From the cell containing the given text, extract its center point as [x, y] coordinate. 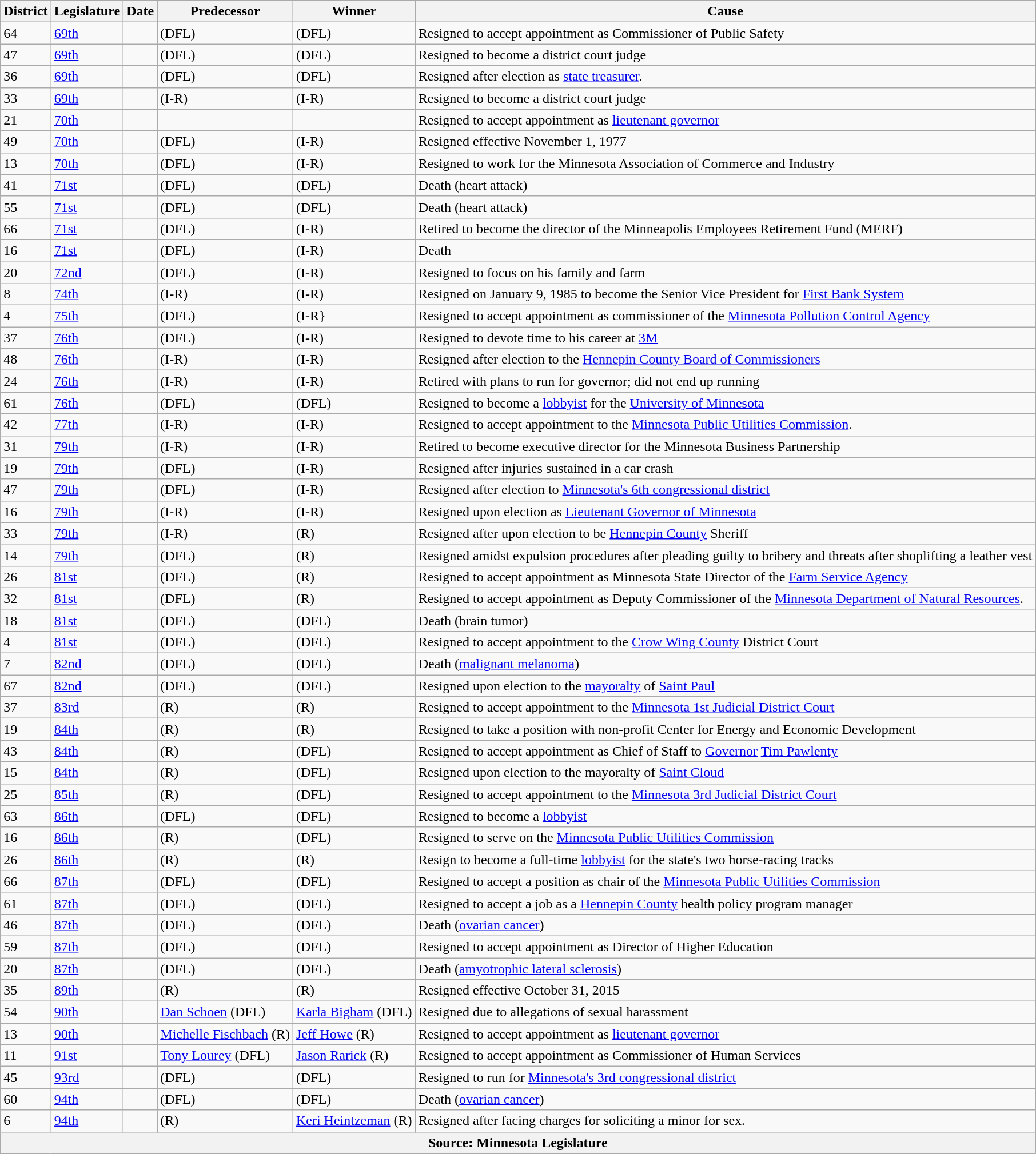
77th [87, 425]
85th [87, 794]
41 [26, 185]
31 [26, 446]
32 [26, 598]
Resigned after election to the Hennepin County Board of Commissioners [725, 360]
89th [87, 991]
Resigned to focus on his family and farm [725, 273]
Death (amyotrophic lateral sclerosis) [725, 969]
6 [26, 1121]
54 [26, 1012]
49 [26, 142]
Resigned upon election to the mayoralty of Saint Cloud [725, 773]
Resigned to accept appointment to the Crow Wing County District Court [725, 642]
75th [87, 316]
46 [26, 925]
63 [26, 816]
District [26, 11]
Dan Schoen (DFL) [225, 1012]
Resigned to become a lobbyist [725, 816]
Death (brain tumor) [725, 620]
Resigned to serve on the Minnesota Public Utilities Commission [725, 838]
Retired to become the director of the Minneapolis Employees Retirement Fund (MERF) [725, 229]
45 [26, 1077]
24 [26, 381]
Resigned to accept a job as a Hennepin County health policy program manager [725, 903]
Predecessor [225, 11]
Date [141, 11]
Michelle Fischbach (R) [225, 1034]
(I-R} [354, 316]
Resigned to work for the Minnesota Association of Commerce and Industry [725, 163]
Resigned to accept appointment as Chief of Staff to Governor Tim Pawlenty [725, 751]
Source: Minnesota Legislature [518, 1143]
Resigned effective November 1, 1977 [725, 142]
Resigned after facing charges for soliciting a minor for sex. [725, 1121]
Resigned to accept appointment as Commissioner of Public Safety [725, 33]
25 [26, 794]
Resigned upon election as Lieutenant Governor of Minnesota [725, 512]
36 [26, 77]
91st [87, 1056]
Resigned after election as state treasurer. [725, 77]
Resigned upon election to the mayoralty of Saint Paul [725, 686]
72nd [87, 273]
Resigned to accept appointment to the Minnesota Public Utilities Commission. [725, 425]
Retired to become executive director for the Minnesota Business Partnership [725, 446]
Winner [354, 11]
Keri Heintzeman (R) [354, 1121]
14 [26, 555]
59 [26, 947]
Legislature [87, 11]
Cause [725, 11]
Resigned to accept appointment as Deputy Commissioner of the Minnesota Department of Natural Resources. [725, 598]
8 [26, 294]
Resigned to devote time to his career at 3M [725, 338]
Resigned on January 9, 1985 to become the Senior Vice President for First Bank System [725, 294]
21 [26, 120]
Death (malignant melanoma) [725, 664]
35 [26, 991]
18 [26, 620]
15 [26, 773]
Resigned due to allegations of sexual harassment [725, 1012]
83rd [87, 708]
55 [26, 207]
Resigned to accept a position as chair of the Minnesota Public Utilities Commission [725, 881]
Death [725, 250]
74th [87, 294]
67 [26, 686]
Resigned to become a lobbyist for the University of Minnesota [725, 403]
7 [26, 664]
Resigned to run for Minnesota's 3rd congressional district [725, 1077]
Tony Lourey (DFL) [225, 1056]
Resigned to accept appointment as Minnesota State Director of the Farm Service Agency [725, 577]
Resigned to accept appointment to the Minnesota 3rd Judicial District Court [725, 794]
Resigned effective October 31, 2015 [725, 991]
Resigned to accept appointment as Commissioner of Human Services [725, 1056]
Resigned to accept appointment to the Minnesota 1st Judicial District Court [725, 708]
43 [26, 751]
Resigned to take a position with non-profit Center for Energy and Economic Development [725, 729]
Jeff Howe (R) [354, 1034]
Resigned amidst expulsion procedures after pleading guilty to bribery and threats after shoplifting a leather vest [725, 555]
Resigned to accept appointment as Director of Higher Education [725, 947]
60 [26, 1099]
48 [26, 360]
Resigned after injuries sustained in a car crash [725, 468]
Jason Rarick (R) [354, 1056]
42 [26, 425]
Retired with plans to run for governor; did not end up running [725, 381]
Resigned after election to Minnesota's 6th congressional district [725, 490]
Karla Bigham (DFL) [354, 1012]
11 [26, 1056]
Resigned after upon election to be Hennepin County Sheriff [725, 533]
64 [26, 33]
93rd [87, 1077]
Resigned to accept appointment as commissioner of the Minnesota Pollution Control Agency [725, 316]
Resign to become a full-time lobbyist for the state's two horse-racing tracks [725, 860]
